For the text-containing cell, return its midpoint in (X, Y) coordinate format. 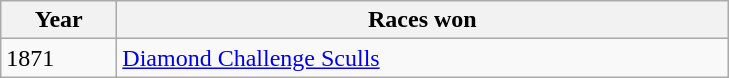
Year (59, 20)
Races won (422, 20)
1871 (59, 58)
Diamond Challenge Sculls (422, 58)
